Extract the (X, Y) coordinate from the center of the cell holding the provided text.  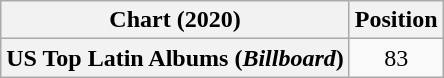
US Top Latin Albums (Billboard) (176, 58)
Chart (2020) (176, 20)
83 (396, 58)
Position (396, 20)
